For the text-containing cell, return its midpoint in [x, y] coordinate format. 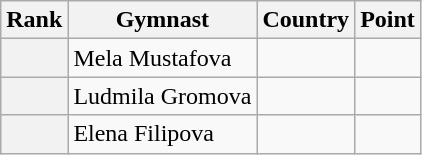
Point [388, 20]
Mela Mustafova [162, 58]
Gymnast [162, 20]
Ludmila Gromova [162, 96]
Elena Filipova [162, 134]
Country [306, 20]
Rank [34, 20]
